Search for the cell housing the specified text and yield its (x, y) center coordinate. 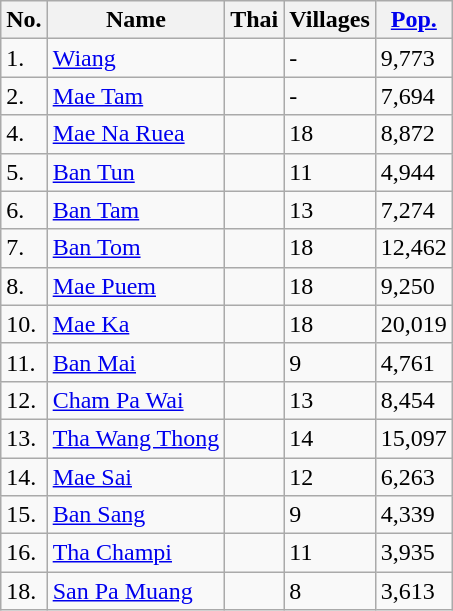
Ban Tom (136, 248)
15. (24, 515)
9,773 (414, 58)
9,250 (414, 286)
Name (136, 20)
4,944 (414, 172)
10. (24, 324)
Villages (330, 20)
16. (24, 553)
8 (330, 591)
Cham Pa Wai (136, 400)
3,935 (414, 553)
Pop. (414, 20)
6. (24, 210)
14 (330, 438)
18. (24, 591)
7,274 (414, 210)
Mae Ka (136, 324)
5. (24, 172)
4. (24, 134)
Mae Puem (136, 286)
Ban Sang (136, 515)
8. (24, 286)
3,613 (414, 591)
Ban Tam (136, 210)
Tha Wang Thong (136, 438)
Mae Na Ruea (136, 134)
1. (24, 58)
Tha Champi (136, 553)
12. (24, 400)
4,761 (414, 362)
14. (24, 477)
Ban Mai (136, 362)
7. (24, 248)
6,263 (414, 477)
Mae Sai (136, 477)
Ban Tun (136, 172)
Wiang (136, 58)
13. (24, 438)
4,339 (414, 515)
12 (330, 477)
11. (24, 362)
15,097 (414, 438)
12,462 (414, 248)
20,019 (414, 324)
San Pa Muang (136, 591)
8,454 (414, 400)
Mae Tam (136, 96)
8,872 (414, 134)
2. (24, 96)
7,694 (414, 96)
Thai (254, 20)
No. (24, 20)
